Pinpoint the cell where the given text exists, returning its (X, Y) midpoint coordinate. 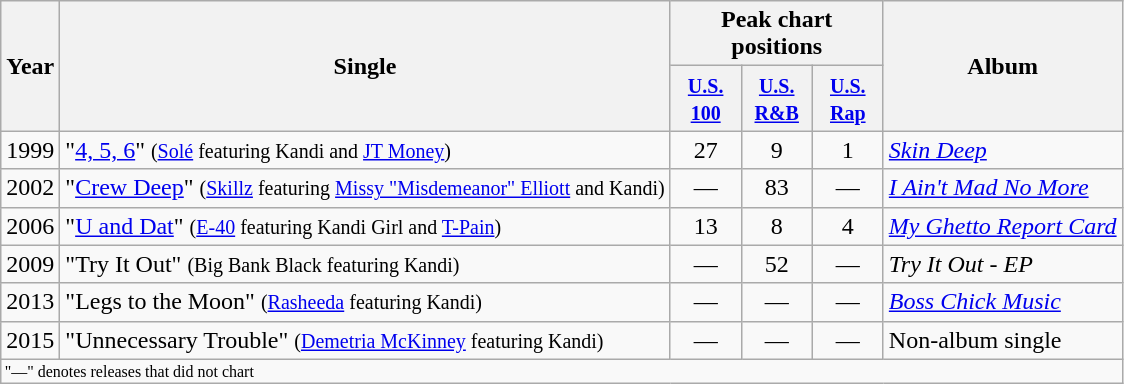
Skin Deep (1002, 150)
"Legs to the Moon" (Rasheeda featuring Kandi) (365, 302)
"Unnecessary Trouble" (Demetria McKinney featuring Kandi) (365, 340)
9 (776, 150)
Non-album single (1002, 340)
I Ain't Mad No More (1002, 188)
"4, 5, 6" (Solé featuring Kandi and JT Money) (365, 150)
27 (706, 150)
2009 (30, 264)
83 (776, 188)
2006 (30, 226)
Single (365, 66)
Try It Out - EP (1002, 264)
Year (30, 66)
"—" denotes releases that did not chart (562, 371)
4 (848, 226)
Album (1002, 66)
Boss Chick Music (1002, 302)
52 (776, 264)
2015 (30, 340)
U.S.R&B (776, 98)
"U and Dat" (E-40 featuring Kandi Girl and T-Pain) (365, 226)
8 (776, 226)
My Ghetto Report Card (1002, 226)
"Crew Deep" (Skillz featuring Missy "Misdemeanor" Elliott and Kandi) (365, 188)
"Try It Out" (Big Bank Black featuring Kandi) (365, 264)
1999 (30, 150)
1 (848, 150)
U.S.100 (706, 98)
2013 (30, 302)
13 (706, 226)
2002 (30, 188)
Peak chartpositions (776, 34)
U.S. Rap (848, 98)
